Scan for the cell matching the given text and deliver its (x, y) coordinate at center. 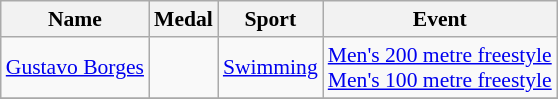
Swimming (270, 68)
Gustavo Borges (75, 68)
Event (440, 19)
Sport (270, 19)
Name (75, 19)
Men's 200 metre freestyleMen's 100 metre freestyle (440, 68)
Medal (184, 19)
